Extract the [X, Y] coordinate from the center of the cell holding the provided text.  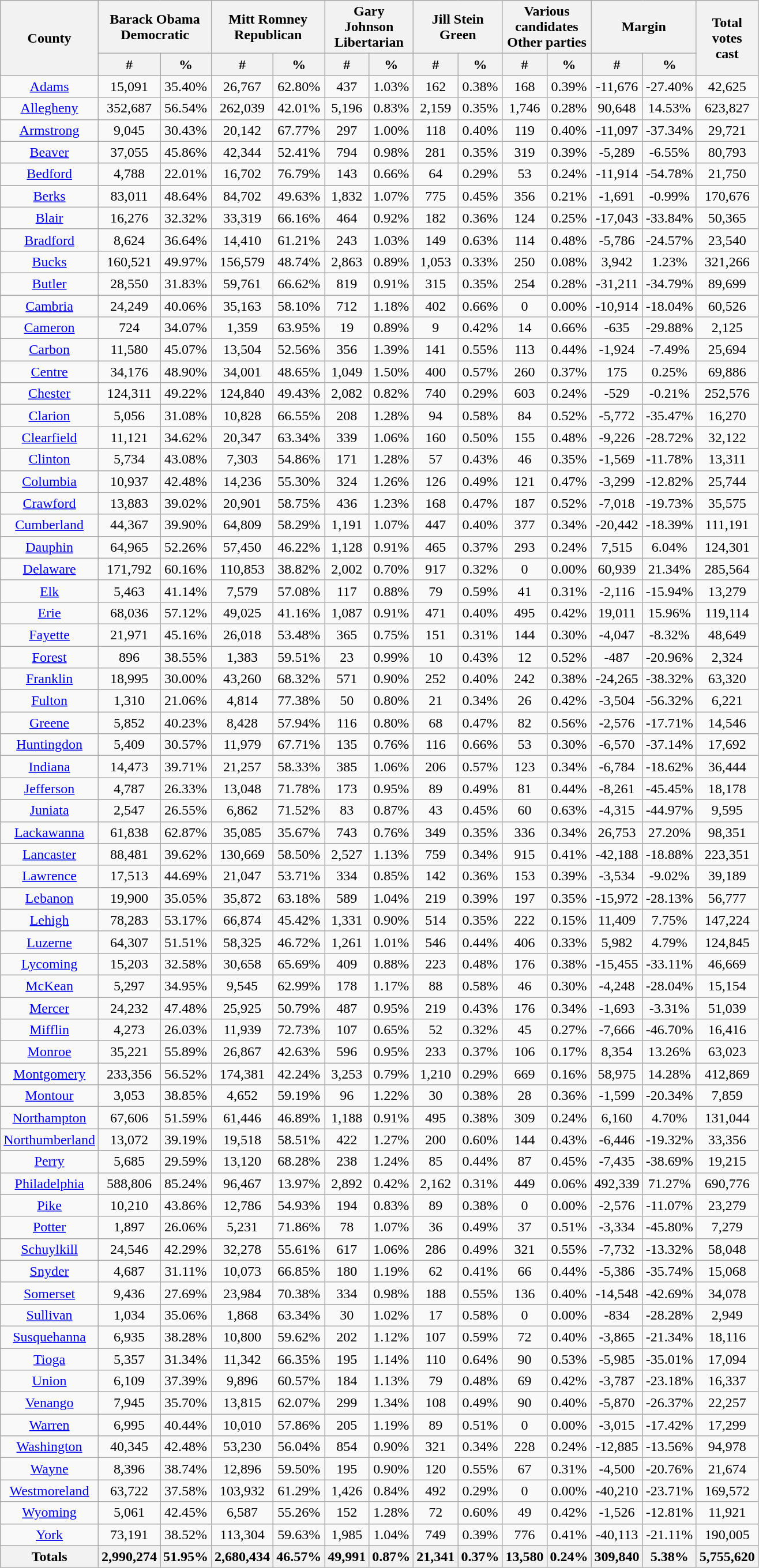
Dauphin [50, 547]
76.79% [299, 174]
89,699 [727, 284]
60 [525, 811]
13,580 [525, 1556]
712 [347, 306]
5,056 [129, 416]
14,473 [129, 767]
50.79% [299, 1008]
6.04% [669, 547]
5,409 [129, 745]
749 [436, 1535]
63.95% [299, 328]
436 [347, 503]
Northumberland [50, 1140]
54.93% [299, 1205]
Centre [50, 372]
1.02% [391, 1315]
61.21% [299, 240]
Bedford [50, 174]
12,786 [242, 1205]
64,965 [129, 547]
48.64% [186, 196]
-46.70% [669, 1030]
26.33% [186, 789]
-12.82% [669, 481]
2,324 [727, 657]
4.79% [669, 942]
24,249 [129, 306]
114 [525, 240]
-28.13% [669, 898]
31.34% [186, 1359]
252 [436, 679]
1,188 [347, 1118]
Wyoming [50, 1513]
-29.88% [669, 328]
71.78% [299, 789]
-11,914 [617, 174]
11,979 [242, 745]
-3,334 [617, 1227]
6,109 [129, 1381]
-38.32% [669, 679]
55.26% [299, 1513]
23,540 [727, 240]
119,114 [727, 613]
9,045 [129, 130]
7,279 [727, 1227]
121 [525, 481]
58.33% [299, 767]
68,036 [129, 613]
120 [436, 1469]
7,303 [242, 459]
Wayne [50, 1469]
1.39% [391, 350]
162 [436, 86]
34.62% [186, 438]
5,852 [129, 723]
Union [50, 1381]
45.07% [186, 350]
-7,666 [617, 1030]
514 [436, 920]
17,299 [727, 1425]
0.53% [569, 1359]
-1,599 [617, 1096]
Cameron [50, 328]
546 [436, 942]
412,869 [727, 1074]
492,339 [617, 1183]
43 [436, 811]
-31,211 [617, 284]
471 [436, 613]
48.74% [299, 262]
-5,985 [617, 1359]
60.16% [186, 569]
1,897 [129, 1227]
26.03% [186, 1030]
669 [525, 1074]
57.94% [299, 723]
-6,446 [617, 1140]
25,694 [727, 350]
5,231 [242, 1227]
39.90% [186, 525]
Crawford [50, 503]
21,674 [727, 1469]
55.61% [299, 1249]
13,883 [129, 503]
Tioga [50, 1359]
33,356 [727, 1140]
14,236 [242, 481]
Juniata [50, 811]
205 [347, 1425]
18,116 [727, 1337]
4,652 [242, 1096]
Westmoreland [50, 1491]
Somerset [50, 1293]
23,279 [727, 1205]
12 [525, 657]
78 [347, 1227]
40,345 [129, 1447]
67,606 [129, 1118]
6,995 [129, 1425]
98,351 [727, 832]
12,896 [242, 1469]
96 [347, 1096]
-0.99% [669, 196]
36.64% [186, 240]
5,734 [129, 459]
178 [347, 986]
-487 [617, 657]
321,266 [727, 262]
-15,972 [617, 898]
35.40% [186, 86]
1,261 [347, 942]
-56.32% [669, 701]
15,091 [129, 86]
743 [347, 832]
28 [525, 1096]
190,005 [727, 1535]
-37.14% [669, 745]
10,010 [242, 1425]
-6,570 [617, 745]
-28.04% [669, 986]
2,082 [347, 394]
1,331 [347, 920]
52.41% [299, 152]
285,564 [727, 569]
1,191 [347, 525]
17,094 [727, 1359]
11,580 [129, 350]
17,513 [129, 876]
7,945 [129, 1403]
48.90% [186, 372]
56.04% [299, 1447]
19,215 [727, 1162]
-20.76% [669, 1469]
-20,442 [617, 525]
-1,691 [617, 196]
1.18% [391, 306]
72.73% [299, 1030]
4,787 [129, 789]
-54.78% [669, 174]
8,354 [617, 1052]
9,436 [129, 1293]
Berks [50, 196]
71.52% [299, 811]
Allegheny [50, 108]
32.32% [186, 218]
184 [347, 1381]
Beaver [50, 152]
-1,526 [617, 1513]
13.26% [669, 1052]
19,900 [129, 898]
571 [347, 679]
38.85% [186, 1096]
66.55% [299, 416]
67 [525, 1469]
47.48% [186, 1008]
0.21% [569, 196]
83,011 [129, 196]
-35.74% [669, 1271]
Snyder [50, 1271]
0.84% [391, 1491]
-15,455 [617, 964]
-35.01% [669, 1359]
5,297 [129, 986]
-7,732 [617, 1249]
Montour [50, 1096]
29.59% [186, 1162]
-40,210 [617, 1491]
0.85% [391, 876]
1,832 [347, 196]
-38.69% [669, 1162]
20,142 [242, 130]
Indiana [50, 767]
108 [436, 1403]
York [50, 1535]
46.57% [299, 1556]
5.38% [669, 1556]
113,304 [242, 1535]
88 [436, 986]
81 [525, 789]
58,325 [242, 942]
51,039 [727, 1008]
Huntingdon [50, 745]
-5,289 [617, 152]
57 [436, 459]
3,053 [129, 1096]
Venango [50, 1403]
17 [436, 1315]
724 [129, 328]
49.22% [186, 394]
70.38% [299, 1293]
124,311 [129, 394]
Totals [50, 1556]
Lawrence [50, 876]
819 [347, 284]
3,942 [617, 262]
0.64% [480, 1359]
Sullivan [50, 1315]
617 [347, 1249]
36 [436, 1227]
7,579 [242, 591]
Schuylkill [50, 1249]
39.62% [186, 854]
-8,261 [617, 789]
62 [436, 1271]
Lycoming [50, 964]
31.11% [186, 1271]
90,648 [617, 108]
10,828 [242, 416]
349 [436, 832]
6,587 [242, 1513]
37.58% [186, 1491]
45.42% [299, 920]
-3,534 [617, 876]
77.38% [299, 701]
Cambria [50, 306]
52 [436, 1030]
1,049 [347, 372]
623,827 [727, 108]
2,892 [347, 1183]
1,426 [347, 1491]
24,232 [129, 1008]
-5,772 [617, 416]
286 [436, 1249]
52.56% [299, 350]
Gary JohnsonLibertarian [369, 27]
-19.73% [669, 503]
11,409 [617, 920]
51.59% [186, 1118]
88,481 [129, 854]
130,669 [242, 854]
20,901 [242, 503]
61,446 [242, 1118]
170,676 [727, 196]
Cumberland [50, 525]
119 [525, 130]
1,746 [525, 108]
13,311 [727, 459]
-6,784 [617, 767]
402 [436, 306]
377 [525, 525]
492 [436, 1491]
26 [525, 701]
603 [525, 394]
135 [347, 745]
-28.28% [669, 1315]
-7.49% [669, 350]
53.48% [299, 635]
141 [436, 350]
180 [347, 1271]
66 [525, 1271]
4,788 [129, 174]
1.34% [391, 1403]
13,120 [242, 1162]
36,444 [727, 767]
59.51% [299, 657]
Monroe [50, 1052]
776 [525, 1535]
1.26% [391, 481]
309,840 [617, 1556]
35.70% [186, 1403]
-11,097 [617, 130]
68 [436, 723]
14.28% [669, 1074]
9,896 [242, 1381]
Bucks [50, 262]
188 [436, 1293]
Lackawanna [50, 832]
60.57% [299, 1381]
-24.57% [669, 240]
63,023 [727, 1052]
243 [347, 240]
35.05% [186, 898]
896 [129, 657]
11,121 [129, 438]
13,048 [242, 789]
-529 [617, 394]
11,342 [242, 1359]
42.24% [299, 1074]
-12.81% [669, 1513]
-1,569 [617, 459]
4,273 [129, 1030]
85.24% [186, 1183]
-7,018 [617, 503]
143 [347, 174]
35,221 [129, 1052]
1.50% [391, 372]
0.70% [391, 569]
464 [347, 218]
60,939 [617, 569]
449 [525, 1183]
Clinton [50, 459]
26.06% [186, 1227]
0.65% [391, 1030]
3,253 [347, 1074]
55.30% [299, 481]
740 [436, 394]
117 [347, 591]
-27.40% [669, 86]
Columbia [50, 481]
0.08% [569, 262]
68.32% [299, 679]
339 [347, 438]
1,128 [347, 547]
223,351 [727, 854]
Mifflin [50, 1030]
200 [436, 1140]
40.06% [186, 306]
-45.45% [669, 789]
775 [436, 196]
194 [347, 1205]
406 [525, 942]
66.85% [299, 1271]
63,722 [129, 1491]
Franklin [50, 679]
5,685 [129, 1162]
22.01% [186, 174]
-11.78% [669, 459]
29,721 [727, 130]
319 [525, 152]
41.14% [186, 591]
-18.04% [669, 306]
42.45% [186, 1513]
-35.47% [669, 416]
21.34% [669, 569]
794 [347, 152]
465 [436, 547]
43.08% [186, 459]
34.07% [186, 328]
-834 [617, 1315]
-13.56% [669, 1447]
69 [525, 1381]
-18.39% [669, 525]
Forest [50, 657]
38.55% [186, 657]
Clarion [50, 416]
-0.21% [669, 394]
35,163 [242, 306]
42,625 [727, 86]
56.52% [186, 1074]
0.75% [391, 635]
111,191 [727, 525]
208 [347, 416]
20,347 [242, 438]
42.01% [299, 108]
66,874 [242, 920]
175 [617, 372]
Potter [50, 1227]
Total votes cast [727, 38]
13.97% [299, 1183]
16,702 [242, 174]
21.06% [186, 701]
22,257 [727, 1403]
124,301 [727, 547]
45 [525, 1030]
28,550 [129, 284]
Margin [644, 27]
34,001 [242, 372]
49 [525, 1513]
-1,924 [617, 350]
21,750 [727, 174]
2,162 [436, 1183]
35,575 [727, 503]
39,189 [727, 876]
49.97% [186, 262]
57.08% [299, 591]
0.56% [569, 723]
233,356 [129, 1074]
59.62% [299, 1337]
69,886 [727, 372]
14,546 [727, 723]
1,985 [347, 1535]
136 [525, 1293]
66.16% [299, 218]
1.14% [391, 1359]
4.70% [669, 1118]
Perry [50, 1162]
2,002 [347, 569]
84,702 [242, 196]
8,624 [129, 240]
18,995 [129, 679]
5,982 [617, 942]
1,087 [347, 613]
42.63% [299, 1052]
10,800 [242, 1337]
173 [347, 789]
2,990,274 [129, 1556]
Pike [50, 1205]
1.22% [391, 1096]
Mitt RomneyRepublican [268, 27]
27.69% [186, 1293]
160 [436, 438]
Mercer [50, 1008]
126 [436, 481]
58.10% [299, 306]
-21.11% [669, 1535]
8,396 [129, 1469]
58,975 [617, 1074]
57,450 [242, 547]
49,025 [242, 613]
27.20% [669, 832]
32.58% [186, 964]
-4,500 [617, 1469]
21,971 [129, 635]
1.27% [391, 1140]
-20.34% [669, 1096]
4,814 [242, 701]
46.22% [299, 547]
85 [436, 1162]
83 [347, 811]
5,196 [347, 108]
422 [347, 1140]
-17.71% [669, 723]
19,518 [242, 1140]
-23.71% [669, 1491]
-45.80% [669, 1227]
Jill SteinGreen [458, 27]
64 [436, 174]
-23.18% [669, 1381]
52.26% [186, 547]
-18.88% [669, 854]
-37.34% [669, 130]
-28.72% [669, 438]
1,034 [129, 1315]
1.01% [391, 942]
19 [347, 328]
Fayette [50, 635]
171,792 [129, 569]
Susquehanna [50, 1337]
62.87% [186, 832]
Chester [50, 394]
37 [525, 1227]
118 [436, 130]
1,383 [242, 657]
-11.07% [669, 1205]
15,203 [129, 964]
222 [525, 920]
-4,047 [617, 635]
80,793 [727, 152]
41 [525, 591]
-15.94% [669, 591]
-18.62% [669, 767]
11,939 [242, 1030]
23,984 [242, 1293]
55.89% [186, 1052]
124,840 [242, 394]
84 [525, 416]
156,579 [242, 262]
21,257 [242, 767]
7,515 [617, 547]
40.23% [186, 723]
Greene [50, 723]
16,276 [129, 218]
26,867 [242, 1052]
87 [525, 1162]
24,546 [129, 1249]
34.95% [186, 986]
44.69% [186, 876]
309 [525, 1118]
-42.69% [669, 1293]
262,039 [242, 108]
10,073 [242, 1271]
2,125 [727, 328]
250 [525, 262]
Bradford [50, 240]
16,416 [727, 1030]
Lehigh [50, 920]
252,576 [727, 394]
-7,435 [617, 1162]
9,545 [242, 986]
43.86% [186, 1205]
35,085 [242, 832]
-5,386 [617, 1271]
14,410 [242, 240]
-3,504 [617, 701]
25,744 [727, 481]
Elk [50, 591]
149 [436, 240]
66.62% [299, 284]
Various candidatesOther parties [547, 27]
16,270 [727, 416]
759 [436, 854]
1.17% [391, 986]
174,381 [242, 1074]
Blair [50, 218]
14.53% [669, 108]
Philadelphia [50, 1183]
58.51% [299, 1140]
409 [347, 964]
0.27% [569, 1030]
45.86% [186, 152]
-3.31% [669, 1008]
59.50% [299, 1469]
147,224 [727, 920]
26.55% [186, 811]
15,154 [727, 986]
131,044 [727, 1118]
-34.79% [669, 284]
-33.84% [669, 218]
854 [347, 1447]
Lebanon [50, 898]
110,853 [242, 569]
589 [347, 898]
49.43% [299, 394]
15,068 [727, 1271]
53.17% [186, 920]
21,341 [436, 1556]
297 [347, 130]
153 [525, 876]
37.39% [186, 1381]
46.72% [299, 942]
0.17% [569, 1052]
64,307 [129, 942]
57.86% [299, 1425]
-10,914 [617, 306]
Washington [50, 1447]
0.15% [569, 920]
45.16% [186, 635]
68.28% [299, 1162]
202 [347, 1337]
30.00% [186, 679]
-5,870 [617, 1403]
254 [525, 284]
-40,113 [617, 1535]
10,937 [129, 481]
110 [436, 1359]
10 [436, 657]
Butler [50, 284]
2,527 [347, 854]
78,283 [129, 920]
94 [436, 416]
-19.32% [669, 1140]
5,357 [129, 1359]
38.52% [186, 1535]
-33.11% [669, 964]
0.99% [391, 657]
Montgomery [50, 1074]
0.16% [569, 1074]
-24,265 [617, 679]
62.80% [299, 86]
16,337 [727, 1381]
-9,226 [617, 438]
1,359 [242, 328]
94,978 [727, 1447]
-14,548 [617, 1293]
McKean [50, 986]
Delaware [50, 569]
67.71% [299, 745]
71.86% [299, 1227]
187 [525, 503]
352,687 [129, 108]
915 [525, 854]
60,526 [727, 306]
160,521 [129, 262]
9,595 [727, 811]
31.08% [186, 416]
0.50% [480, 438]
365 [347, 635]
14 [525, 328]
26,018 [242, 635]
7.75% [669, 920]
Erie [50, 613]
63,320 [727, 679]
6,862 [242, 811]
917 [436, 569]
42,344 [242, 152]
169,572 [727, 1491]
21 [436, 701]
152 [347, 1513]
-13.32% [669, 1249]
13,504 [242, 350]
113 [525, 350]
5,061 [129, 1513]
59.19% [299, 1096]
1.24% [391, 1162]
124,845 [727, 942]
56,777 [727, 898]
19,011 [617, 613]
35.06% [186, 1315]
400 [436, 372]
-21.34% [669, 1337]
-17,043 [617, 218]
6,160 [617, 1118]
51.95% [186, 1556]
-4,315 [617, 811]
437 [347, 86]
0.06% [569, 1183]
25,925 [242, 1008]
-3,015 [617, 1425]
299 [347, 1403]
49,991 [347, 1556]
0.82% [391, 394]
62.99% [299, 986]
71.27% [669, 1183]
44,367 [129, 525]
588,806 [129, 1183]
1,053 [436, 262]
33,319 [242, 218]
Fulton [50, 701]
5,463 [129, 591]
61,838 [129, 832]
315 [436, 284]
96,467 [242, 1183]
151 [436, 635]
58.75% [299, 503]
233 [436, 1052]
Carbon [50, 350]
124 [525, 218]
64,809 [242, 525]
21,047 [242, 876]
59,761 [242, 284]
-44.97% [669, 811]
-42,188 [617, 854]
40.44% [186, 1425]
53,230 [242, 1447]
2,159 [436, 108]
-6.55% [669, 152]
-17.42% [669, 1425]
Barack ObamaDemocratic [155, 27]
2,863 [347, 262]
38.82% [299, 569]
103,932 [242, 1491]
336 [525, 832]
46,669 [727, 964]
Luzerne [50, 942]
37,055 [129, 152]
66.35% [299, 1359]
-4,248 [617, 986]
58.29% [299, 525]
32,122 [727, 438]
385 [347, 767]
15.96% [669, 613]
Armstrong [50, 130]
31.83% [186, 284]
34,078 [727, 1293]
1,310 [129, 701]
-3,865 [617, 1337]
39.19% [186, 1140]
11,921 [727, 1513]
281 [436, 152]
10,210 [129, 1205]
-3,299 [617, 481]
1.12% [391, 1337]
57.12% [186, 613]
82 [525, 723]
9 [436, 328]
123 [525, 767]
-20.96% [669, 657]
2,949 [727, 1315]
-8.32% [669, 635]
-635 [617, 328]
Northampton [50, 1118]
223 [436, 964]
-11,676 [617, 86]
13,815 [242, 1403]
4,687 [129, 1271]
197 [525, 898]
182 [436, 218]
County [50, 38]
-26.37% [669, 1403]
39.71% [186, 767]
48,649 [727, 635]
30,658 [242, 964]
13,072 [129, 1140]
26,767 [242, 86]
41.16% [299, 613]
18,178 [727, 789]
62.07% [299, 1403]
447 [436, 525]
-12,885 [617, 1447]
30.43% [186, 130]
690,776 [727, 1183]
171 [347, 459]
56.54% [186, 108]
1,868 [242, 1315]
7,859 [727, 1096]
13,279 [727, 591]
54.86% [299, 459]
6,221 [727, 701]
596 [347, 1052]
58.50% [299, 854]
238 [347, 1162]
260 [525, 372]
42.29% [186, 1249]
32,278 [242, 1249]
38.28% [186, 1337]
Jefferson [50, 789]
-3,787 [617, 1381]
Lancaster [50, 854]
155 [525, 438]
-9.02% [669, 876]
67.77% [299, 130]
2,680,434 [242, 1556]
5,755,620 [727, 1556]
106 [525, 1052]
61.29% [299, 1491]
1.00% [391, 130]
-5,786 [617, 240]
Clearfield [50, 438]
206 [436, 767]
53.71% [299, 876]
-1,693 [617, 1008]
324 [347, 481]
0.92% [391, 218]
23 [347, 657]
65.69% [299, 964]
39.02% [186, 503]
63.18% [299, 898]
228 [525, 1447]
6,935 [129, 1337]
46.89% [299, 1118]
35,872 [242, 898]
73,191 [129, 1535]
48.65% [299, 372]
38.74% [186, 1469]
51.51% [186, 942]
43,260 [242, 679]
50 [347, 701]
8,428 [242, 723]
58,048 [727, 1249]
30.57% [186, 745]
1,210 [436, 1074]
17,692 [727, 745]
-2,116 [617, 591]
34,176 [129, 372]
0.79% [391, 1074]
50,365 [727, 218]
35.67% [299, 832]
49.63% [299, 196]
142 [436, 876]
Warren [50, 1425]
293 [525, 547]
2,547 [129, 811]
242 [525, 679]
59.63% [299, 1535]
Adams [50, 86]
26,753 [617, 832]
487 [347, 1008]
